Identify which cell holds the provided text, then report its [X, Y] central coordinate. 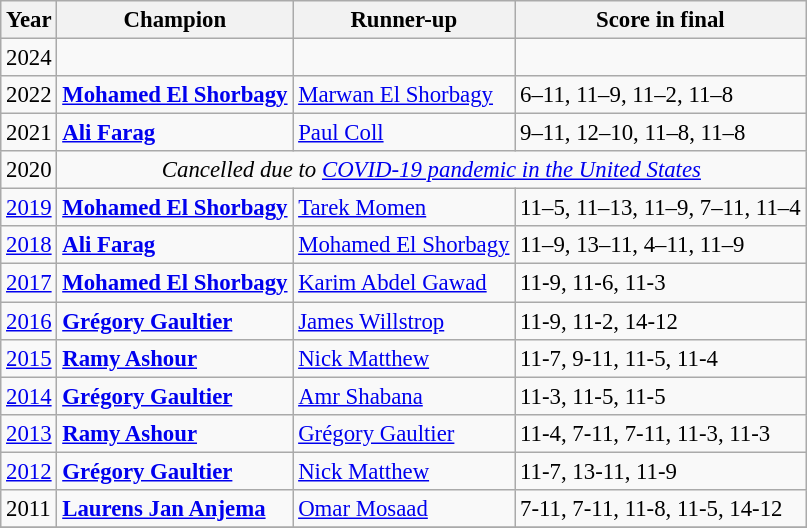
11-3, 11-5, 11-5 [660, 396]
6–11, 11–9, 11–2, 11–8 [660, 95]
11-9, 11-6, 11-3 [660, 283]
11–9, 13–11, 4–11, 11–9 [660, 245]
Laurens Jan Anjema [175, 509]
Score in final [660, 20]
2013 [29, 433]
2016 [29, 321]
11-4, 7-11, 7-11, 11-3, 11-3 [660, 433]
James Willstrop [404, 321]
11-9, 11-2, 14-12 [660, 321]
Paul Coll [404, 133]
11–5, 11–13, 11–9, 7–11, 11–4 [660, 208]
11-7, 13-11, 11-9 [660, 471]
2014 [29, 396]
2020 [29, 170]
9–11, 12–10, 11–8, 11–8 [660, 133]
2022 [29, 95]
Marwan El Shorbagy [404, 95]
Year [29, 20]
Amr Shabana [404, 396]
Tarek Momen [404, 208]
Champion [175, 20]
2019 [29, 208]
2017 [29, 283]
Omar Mosaad [404, 509]
11-7, 9-11, 11-5, 11-4 [660, 358]
2021 [29, 133]
Cancelled due to COVID-19 pandemic in the United States [432, 170]
Karim Abdel Gawad [404, 283]
2024 [29, 58]
7-11, 7-11, 11-8, 11-5, 14-12 [660, 509]
2018 [29, 245]
2011 [29, 509]
2015 [29, 358]
Runner-up [404, 20]
2012 [29, 471]
